Find where the given text appears and provide that cell's center as (X, Y) coordinate. 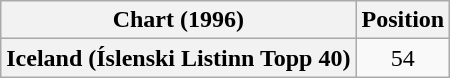
Iceland (Íslenski Listinn Topp 40) (178, 58)
54 (403, 58)
Position (403, 20)
Chart (1996) (178, 20)
